Identify which cell holds the provided text, then report its [X, Y] central coordinate. 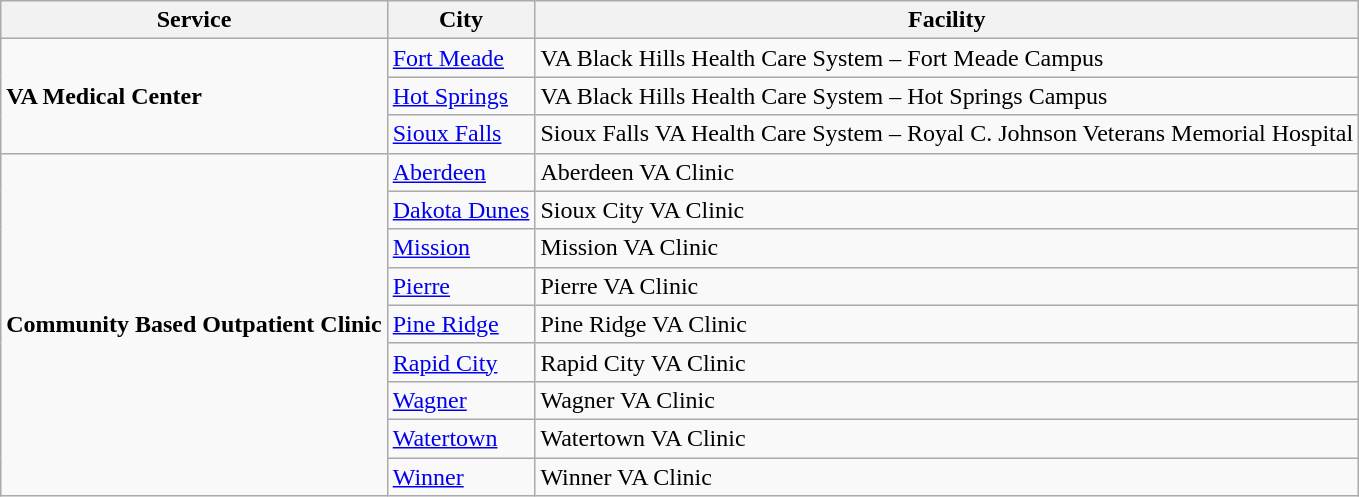
Rapid City VA Clinic [947, 362]
VA Black Hills Health Care System – Hot Springs Campus [947, 96]
Watertown [461, 438]
Aberdeen VA Clinic [947, 172]
Hot Springs [461, 96]
Sioux City VA Clinic [947, 210]
Fort Meade [461, 58]
Community Based Outpatient Clinic [194, 324]
Aberdeen [461, 172]
City [461, 20]
Pierre VA Clinic [947, 286]
Dakota Dunes [461, 210]
Winner [461, 477]
Wagner VA Clinic [947, 400]
Watertown VA Clinic [947, 438]
Facility [947, 20]
Mission VA Clinic [947, 248]
Pine Ridge [461, 324]
VA Black Hills Health Care System – Fort Meade Campus [947, 58]
Winner VA Clinic [947, 477]
Service [194, 20]
Pine Ridge VA Clinic [947, 324]
Rapid City [461, 362]
Wagner [461, 400]
Mission [461, 248]
Pierre [461, 286]
VA Medical Center [194, 96]
Sioux Falls VA Health Care System – Royal C. Johnson Veterans Memorial Hospital [947, 134]
Sioux Falls [461, 134]
